Detect which cell encompasses the target text, then output its (X, Y) center coordinate. 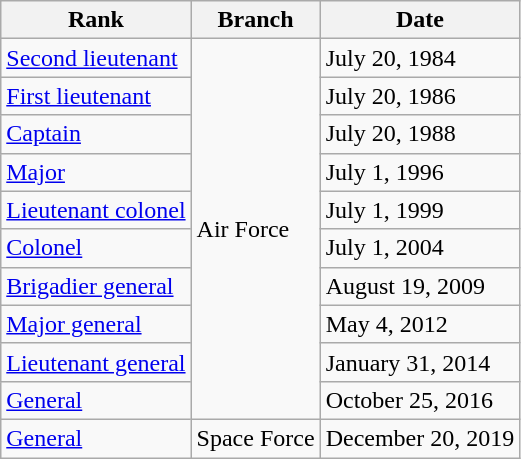
August 19, 2009 (420, 286)
Colonel (96, 248)
Lieutenant colonel (96, 210)
July 20, 1984 (420, 58)
December 20, 2019 (420, 438)
July 1, 2004 (420, 248)
Lieutenant general (96, 362)
Captain (96, 134)
Major (96, 172)
Rank (96, 20)
July 1, 1996 (420, 172)
Air Force (256, 230)
Date (420, 20)
July 20, 1988 (420, 134)
Brigadier general (96, 286)
July 1, 1999 (420, 210)
January 31, 2014 (420, 362)
Space Force (256, 438)
October 25, 2016 (420, 400)
May 4, 2012 (420, 324)
First lieutenant (96, 96)
Major general (96, 324)
Second lieutenant (96, 58)
Branch (256, 20)
July 20, 1986 (420, 96)
